For the text-containing cell, return its midpoint in [X, Y] coordinate format. 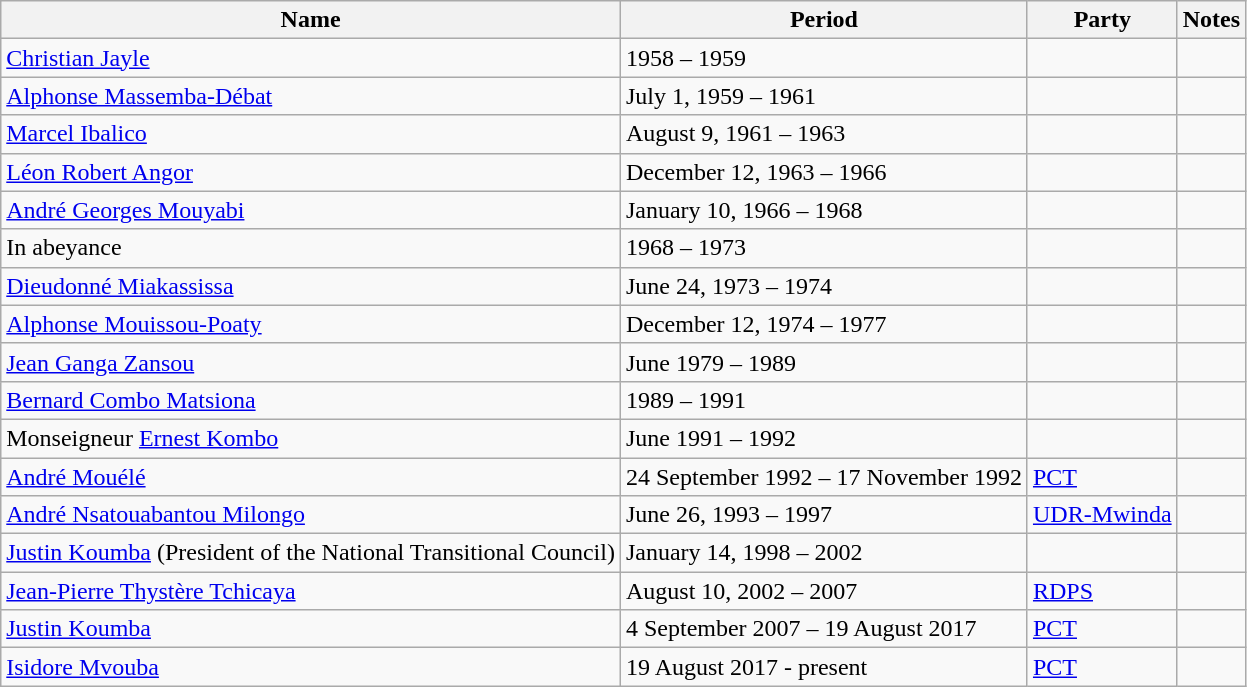
August 9, 1961 – 1963 [824, 134]
Jean Ganga Zansou [311, 362]
December 12, 1974 – 1977 [824, 324]
Jean-Pierre Thystère Tchicaya [311, 591]
Alphonse Massemba-Débat [311, 96]
Justin Koumba (President of the National Transitional Council) [311, 553]
June 26, 1993 – 1997 [824, 515]
André Nsatouabantou Milongo [311, 515]
Isidore Mvouba [311, 667]
Dieudonné Miakassissa [311, 286]
André Mouélé [311, 477]
Bernard Combo Matsiona [311, 400]
Monseigneur Ernest Kombo [311, 438]
André Georges Mouyabi [311, 210]
Alphonse Mouissou-Poaty [311, 324]
June 1979 – 1989 [824, 362]
RDPS [1102, 591]
Christian Jayle [311, 58]
UDR-Mwinda [1102, 515]
January 10, 1966 – 1968 [824, 210]
1968 – 1973 [824, 248]
4 September 2007 – 19 August 2017 [824, 629]
Notes [1211, 20]
June 24, 1973 – 1974 [824, 286]
June 1991 – 1992 [824, 438]
January 14, 1998 – 2002 [824, 553]
Name [311, 20]
24 September 1992 – 17 November 1992 [824, 477]
Léon Robert Angor [311, 172]
In abeyance [311, 248]
Party [1102, 20]
1989 – 1991 [824, 400]
December 12, 1963 – 1966 [824, 172]
Justin Koumba [311, 629]
August 10, 2002 – 2007 [824, 591]
19 August 2017 - present [824, 667]
Period [824, 20]
July 1, 1959 – 1961 [824, 96]
1958 – 1959 [824, 58]
Marcel Ibalico [311, 134]
